Output the (x, y) coordinate of the center of the cell containing the given text.  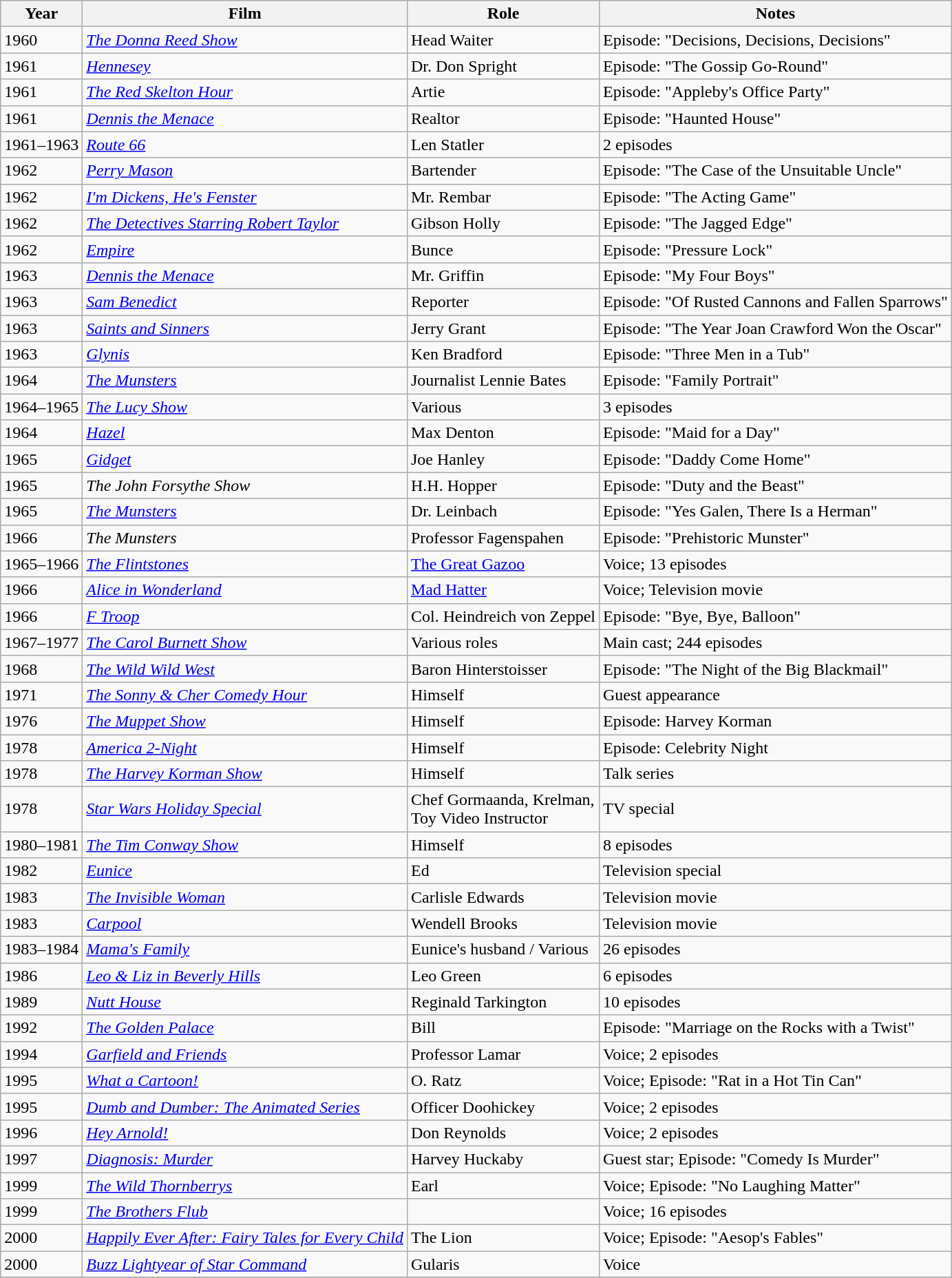
Carlisle Edwards (503, 897)
Buzz Lightyear of Star Command (245, 1264)
Episode: "The Acting Game" (775, 197)
The Carol Burnett Show (245, 642)
Episode: "Maid for a Day" (775, 433)
The Detectives Starring Robert Taylor (245, 223)
1994 (41, 1054)
Star Wars Holiday Special (245, 810)
The John Forsythe Show (245, 485)
Episode: "Duty and the Beast" (775, 485)
Episode: "My Four Boys" (775, 275)
Dr. Leinbach (503, 512)
Episode: "The Jagged Edge" (775, 223)
The Lion (503, 1238)
The Sonny & Cher Comedy Hour (245, 695)
Glynis (245, 355)
Voice (775, 1264)
I'm Dickens, He's Fenster (245, 197)
The Wild Thornberrys (245, 1185)
Episode: "Haunted House" (775, 118)
1983–1984 (41, 950)
The Red Skelton Hour (245, 92)
Leo Green (503, 976)
The Muppet Show (245, 721)
Carpool (245, 923)
Episode: "Yes Galen, There Is a Herman" (775, 512)
Episode: "Of Rusted Cannons and Fallen Sparrows" (775, 302)
Dr. Don Spright (503, 66)
The Wild Wild West (245, 669)
Guest appearance (775, 695)
1996 (41, 1133)
Max Denton (503, 433)
3 episodes (775, 407)
Reginald Tarkington (503, 1002)
Voice; 16 episodes (775, 1212)
Joe Hanley (503, 459)
The Donna Reed Show (245, 40)
Mama's Family (245, 950)
Nutt House (245, 1002)
8 episodes (775, 845)
Wendell Brooks (503, 923)
Main cast; 244 episodes (775, 642)
Bunce (503, 249)
Alice in Wonderland (245, 590)
Episode: "Family Portrait" (775, 381)
1989 (41, 1002)
Mad Hatter (503, 590)
Voice; Episode: "No Laughing Matter" (775, 1185)
Gidget (245, 459)
Ken Bradford (503, 355)
Saints and Sinners (245, 328)
The Flintstones (245, 564)
Episode: "The Gossip Go-Round" (775, 66)
Voice; 13 episodes (775, 564)
Col. Heindreich von Zeppel (503, 616)
1964–1965 (41, 407)
Episode: "Pressure Lock" (775, 249)
H.H. Hopper (503, 485)
Baron Hinterstoisser (503, 669)
The Tim Conway Show (245, 845)
Episode: "Appleby's Office Party" (775, 92)
Eunice's husband / Various (503, 950)
Various (503, 407)
Mr. Rembar (503, 197)
Voice; Television movie (775, 590)
Hey Arnold! (245, 1133)
Episode: "The Night of the Big Blackmail" (775, 669)
Leo & Liz in Beverly Hills (245, 976)
Realtor (503, 118)
Dumb and Dumber: The Animated Series (245, 1107)
Role (503, 14)
1986 (41, 976)
America 2-Night (245, 747)
Garfield and Friends (245, 1054)
Mr. Griffin (503, 275)
Officer Doohickey (503, 1107)
1976 (41, 721)
2 episodes (775, 145)
Professor Fagenspahen (503, 538)
1965–1966 (41, 564)
Year (41, 14)
Episode: "Prehistoric Munster" (775, 538)
Episode: "Decisions, Decisions, Decisions" (775, 40)
1982 (41, 871)
26 episodes (775, 950)
Happily Ever After: Fairy Tales for Every Child (245, 1238)
Television special (775, 871)
Episode: Celebrity Night (775, 747)
Various roles (503, 642)
Talk series (775, 774)
1992 (41, 1028)
The Lucy Show (245, 407)
1968 (41, 669)
Episode: "Three Men in a Tub" (775, 355)
Episode: "Marriage on the Rocks with a Twist" (775, 1028)
Episode: "Bye, Bye, Balloon" (775, 616)
The Harvey Korman Show (245, 774)
Route 66 (245, 145)
Earl (503, 1185)
What a Cartoon! (245, 1080)
Sam Benedict (245, 302)
Empire (245, 249)
Head Waiter (503, 40)
Hennesey (245, 66)
Harvey Huckaby (503, 1159)
Diagnosis: Murder (245, 1159)
Episode: "The Year Joan Crawford Won the Oscar" (775, 328)
The Brothers Flub (245, 1212)
Len Statler (503, 145)
Don Reynolds (503, 1133)
The Great Gazoo (503, 564)
Bartender (503, 171)
Eunice (245, 871)
1960 (41, 40)
TV special (775, 810)
Bill (503, 1028)
1967–1977 (41, 642)
Episode: "The Case of the Unsuitable Uncle" (775, 171)
Ed (503, 871)
Voice; Episode: "Aesop's Fables" (775, 1238)
Episode: Harvey Korman (775, 721)
Guest star; Episode: "Comedy Is Murder" (775, 1159)
10 episodes (775, 1002)
Film (245, 14)
Chef Gormaanda, Krelman, Toy Video Instructor (503, 810)
The Invisible Woman (245, 897)
Gibson Holly (503, 223)
Voice; Episode: "Rat in a Hot Tin Can" (775, 1080)
Journalist Lennie Bates (503, 381)
Jerry Grant (503, 328)
Artie (503, 92)
F Troop (245, 616)
Perry Mason (245, 171)
Reporter (503, 302)
O. Ratz (503, 1080)
Notes (775, 14)
Hazel (245, 433)
1961–1963 (41, 145)
Episode: "Daddy Come Home" (775, 459)
Professor Lamar (503, 1054)
Gularis (503, 1264)
1997 (41, 1159)
1971 (41, 695)
The Golden Palace (245, 1028)
1980–1981 (41, 845)
6 episodes (775, 976)
